Extract the (X, Y) coordinate from the center of the cell holding the provided text.  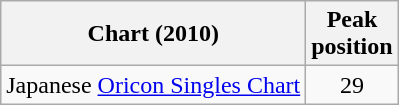
29 (352, 85)
Chart (2010) (154, 34)
Peakposition (352, 34)
Japanese Oricon Singles Chart (154, 85)
